Scan for the cell matching the given text and deliver its (X, Y) coordinate at center. 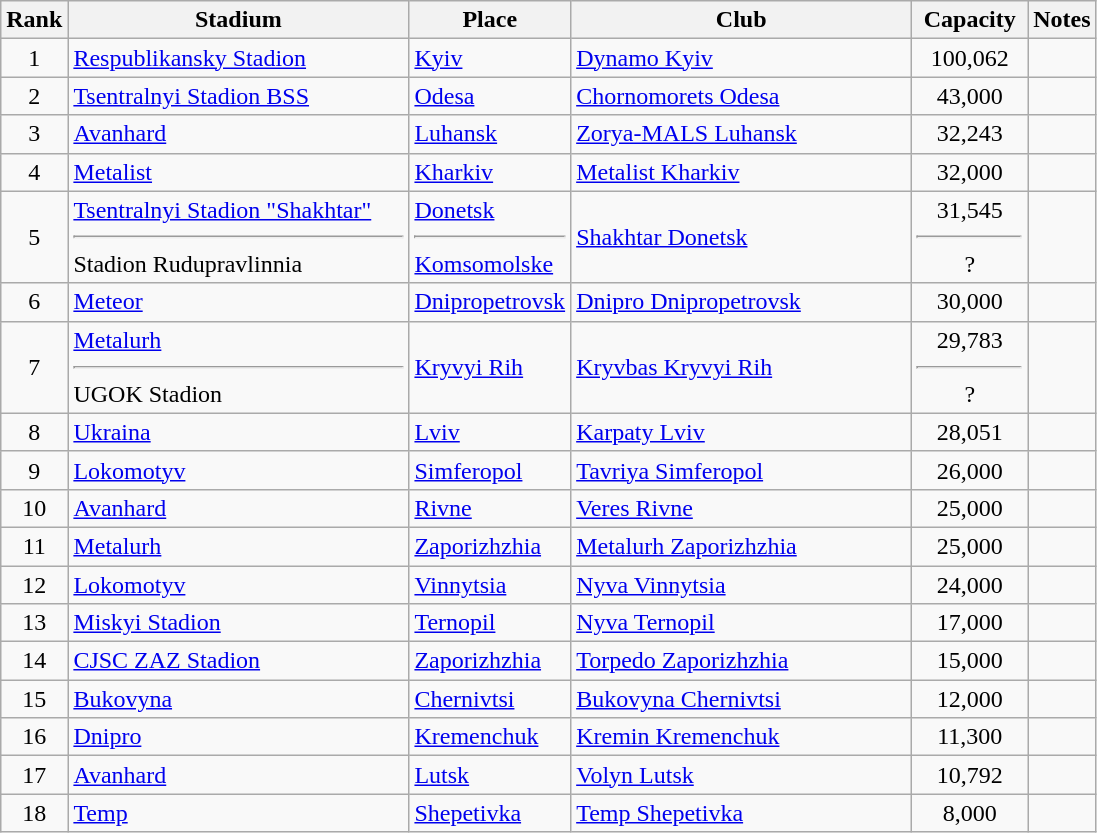
12 (34, 585)
12,000 (970, 699)
Kryvbas Kryvyi Rih (742, 367)
Ukraina (238, 432)
Odesa (490, 96)
3 (34, 134)
Bukovyna (238, 699)
Metalurh Zaporizhzhia (742, 546)
MetalurhUGOK Stadion (238, 367)
10 (34, 508)
Nyva Ternopil (742, 623)
DonetskKomsomolske (490, 237)
Karpaty Lviv (742, 432)
29,783? (970, 367)
6 (34, 302)
Zorya-MALS Luhansk (742, 134)
43,000 (970, 96)
Kyiv (490, 58)
Tsentralnyi Stadion "Shakhtar"Stadion Rudupravlinnia (238, 237)
15,000 (970, 661)
13 (34, 623)
100,062 (970, 58)
Dynamo Kyiv (742, 58)
Chornomorets Odesa (742, 96)
5 (34, 237)
Shakhtar Donetsk (742, 237)
7 (34, 367)
Rank (34, 20)
11,300 (970, 737)
Veres Rivne (742, 508)
Kremin Kremenchuk (742, 737)
Dnipropetrovsk (490, 302)
Dnipro Dnipropetrovsk (742, 302)
Notes (1062, 20)
Club (742, 20)
10,792 (970, 775)
Volyn Lutsk (742, 775)
31,545? (970, 237)
Shepetivka (490, 813)
30,000 (970, 302)
Luhansk (490, 134)
Capacity (970, 20)
Temp (238, 813)
CJSC ZAZ Stadion (238, 661)
Nyva Vinnytsia (742, 585)
Simferopol (490, 470)
Stadium (238, 20)
15 (34, 699)
16 (34, 737)
Meteor (238, 302)
1 (34, 58)
Lutsk (490, 775)
Rivne (490, 508)
11 (34, 546)
14 (34, 661)
28,051 (970, 432)
18 (34, 813)
9 (34, 470)
Vinnytsia (490, 585)
Torpedo Zaporizhzhia (742, 661)
24,000 (970, 585)
26,000 (970, 470)
Ternopil (490, 623)
8 (34, 432)
17 (34, 775)
Metalist (238, 172)
Temp Shepetivka (742, 813)
8,000 (970, 813)
Lviv (490, 432)
Respublikansky Stadion (238, 58)
17,000 (970, 623)
Bukovyna Chernivtsi (742, 699)
Metalurh (238, 546)
Kryvyi Rih (490, 367)
Tavriya Simferopol (742, 470)
2 (34, 96)
Metalist Kharkiv (742, 172)
Kharkiv (490, 172)
Chernivtsi (490, 699)
32,243 (970, 134)
32,000 (970, 172)
Tsentralnyi Stadion BSS (238, 96)
Miskyi Stadion (238, 623)
Kremenchuk (490, 737)
Dnipro (238, 737)
4 (34, 172)
Place (490, 20)
